Provide the (x, y) coordinate of the cell's center where the given text is located.  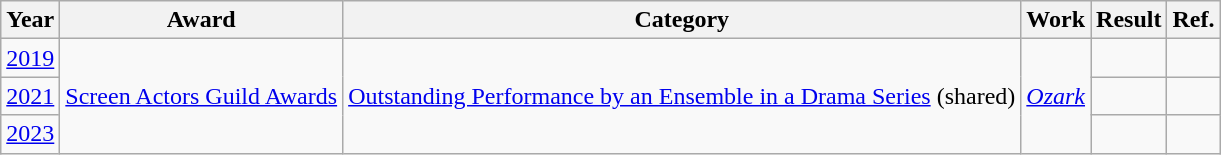
Year (30, 20)
Screen Actors Guild Awards (202, 96)
Award (202, 20)
Result (1129, 20)
Category (682, 20)
Outstanding Performance by an Ensemble in a Drama Series (shared) (682, 96)
Ref. (1194, 20)
2021 (30, 96)
2023 (30, 134)
Ozark (1056, 96)
Work (1056, 20)
2019 (30, 58)
